Locate the cell with the specified text and output its (X, Y) center coordinate. 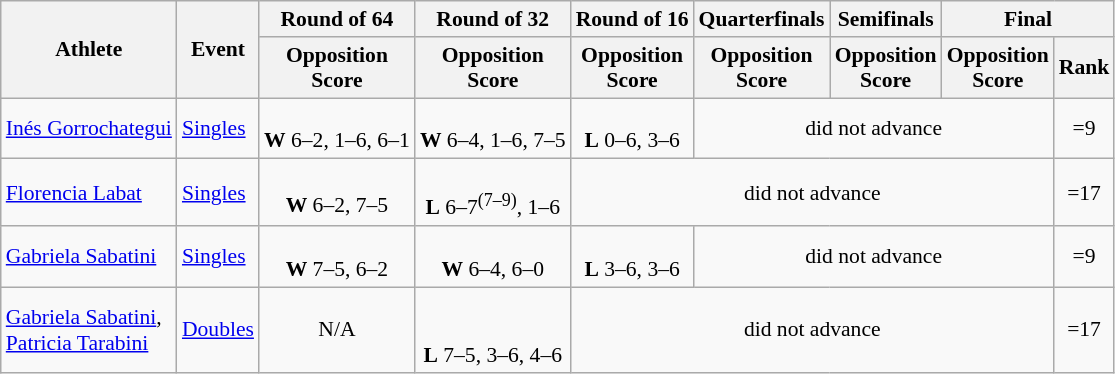
Event (218, 50)
W 6–2, 1–6, 6–1 (337, 128)
W 6–2, 7–5 (337, 192)
Gabriela Sabatini, Patricia Tarabini (89, 330)
Athlete (89, 50)
Semifinals (886, 19)
Rank (1084, 68)
Round of 32 (493, 19)
L 0–6, 3–6 (632, 128)
Inés Gorrochategui (89, 128)
L 3–6, 3–6 (632, 256)
W 6–4, 6–0 (493, 256)
Quarterfinals (762, 19)
Round of 64 (337, 19)
L 6–7(7–9), 1–6 (493, 192)
Round of 16 (632, 19)
W 6–4, 1–6, 7–5 (493, 128)
Florencia Labat (89, 192)
Final (1028, 19)
Gabriela Sabatini (89, 256)
W 7–5, 6–2 (337, 256)
L 7–5, 3–6, 4–6 (493, 330)
N/A (337, 330)
Doubles (218, 330)
